For the text-containing cell, return its midpoint in [X, Y] coordinate format. 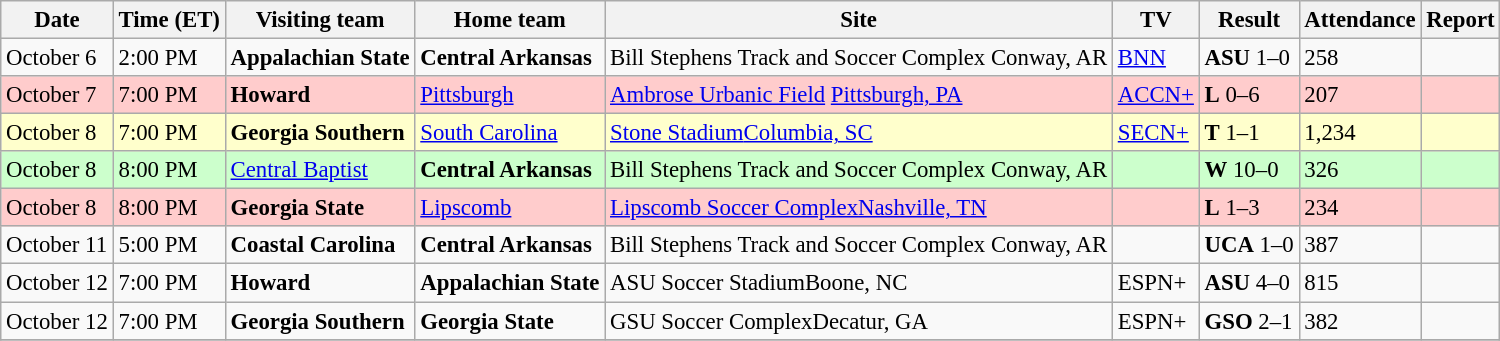
Home team [510, 20]
W 10–0 [1249, 170]
Time (ET) [169, 20]
GSO 2–1 [1249, 321]
387 [1360, 245]
Site [859, 20]
ASU 1–0 [1249, 58]
TV [1156, 20]
5:00 PM [169, 245]
Stone StadiumColumbia, SC [859, 133]
ASU Soccer StadiumBoone, NC [859, 283]
Central Baptist [320, 170]
Pittsburgh [510, 95]
Lipscomb [510, 208]
ASU 4–0 [1249, 283]
258 [1360, 58]
Date [57, 20]
207 [1360, 95]
ACCN+ [1156, 95]
October 11 [57, 245]
GSU Soccer ComplexDecatur, GA [859, 321]
Report [1460, 20]
L 1–3 [1249, 208]
326 [1360, 170]
BNN [1156, 58]
Result [1249, 20]
Attendance [1360, 20]
Visiting team [320, 20]
Ambrose Urbanic Field Pittsburgh, PA [859, 95]
815 [1360, 283]
October 6 [57, 58]
SECN+ [1156, 133]
October 7 [57, 95]
234 [1360, 208]
UCA 1–0 [1249, 245]
Coastal Carolina [320, 245]
1,234 [1360, 133]
South Carolina [510, 133]
Lipscomb Soccer ComplexNashville, TN [859, 208]
2:00 PM [169, 58]
382 [1360, 321]
T 1–1 [1249, 133]
L 0–6 [1249, 95]
